Output the (X, Y) coordinate of the center of the cell containing the given text.  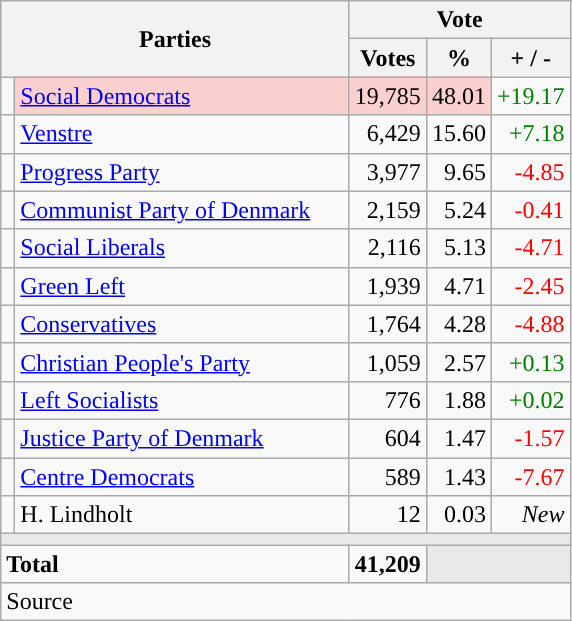
41,209 (388, 564)
H. Lindholt (182, 515)
589 (388, 477)
+0.13 (530, 362)
+0.02 (530, 400)
Parties (176, 39)
3,977 (388, 172)
1,939 (388, 286)
0.03 (458, 515)
Social Democrats (182, 96)
-2.45 (530, 286)
Progress Party (182, 172)
Votes (388, 58)
1.47 (458, 438)
+ / - (530, 58)
+19.17 (530, 96)
6,429 (388, 134)
1.43 (458, 477)
4.71 (458, 286)
Total (176, 564)
Vote (460, 20)
48.01 (458, 96)
-7.67 (530, 477)
Christian People's Party (182, 362)
-4.71 (530, 248)
-0.41 (530, 210)
% (458, 58)
Justice Party of Denmark (182, 438)
19,785 (388, 96)
9.65 (458, 172)
1,059 (388, 362)
Social Liberals (182, 248)
12 (388, 515)
+7.18 (530, 134)
15.60 (458, 134)
1,764 (388, 324)
5.13 (458, 248)
-1.57 (530, 438)
1.88 (458, 400)
2.57 (458, 362)
Left Socialists (182, 400)
2,159 (388, 210)
776 (388, 400)
Venstre (182, 134)
Conservatives (182, 324)
4.28 (458, 324)
604 (388, 438)
-4.85 (530, 172)
Green Left (182, 286)
Communist Party of Denmark (182, 210)
Centre Democrats (182, 477)
-4.88 (530, 324)
New (530, 515)
2,116 (388, 248)
5.24 (458, 210)
Source (286, 602)
